Capture the cell that displays the provided text and extract its [x, y] central coordinate. 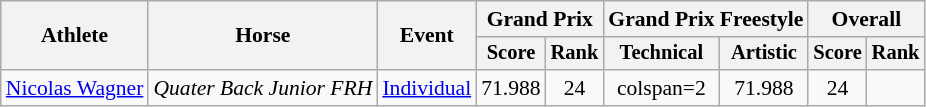
colspan=2 [661, 88]
Artistic [764, 54]
Horse [262, 36]
Event [426, 36]
Individual [426, 88]
Technical [661, 54]
Grand Prix [540, 19]
Grand Prix Freestyle [706, 19]
Nicolas Wagner [75, 88]
Quater Back Junior FRH [262, 88]
Athlete [75, 36]
Overall [866, 19]
